Output the [x, y] coordinate of the center of the cell containing the given text.  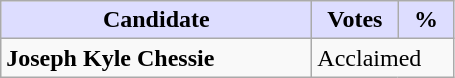
Votes [355, 20]
Joseph Kyle Chessie [156, 58]
Candidate [156, 20]
% [426, 20]
Acclaimed [383, 58]
